Return the [X, Y] coordinate for the center point of the cell that contains the specified text.  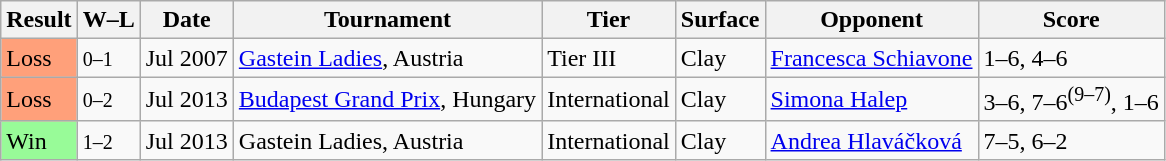
Tier III [609, 58]
7–5, 6–2 [1071, 140]
Opponent [872, 20]
1–2 [108, 140]
Simona Halep [872, 100]
Surface [720, 20]
Jul 2007 [186, 58]
Result [39, 20]
Andrea Hlaváčková [872, 140]
Score [1071, 20]
Tournament [387, 20]
1–6, 4–6 [1071, 58]
Francesca Schiavone [872, 58]
Win [39, 140]
Date [186, 20]
3–6, 7–6(9–7), 1–6 [1071, 100]
Tier [609, 20]
W–L [108, 20]
0–2 [108, 100]
0–1 [108, 58]
Budapest Grand Prix, Hungary [387, 100]
